Search for the cell housing the specified text and yield its (X, Y) center coordinate. 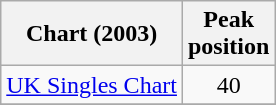
Chart (2003) (92, 34)
40 (228, 85)
Peakposition (228, 34)
UK Singles Chart (92, 85)
